Pinpoint the cell where the given text exists, returning its [x, y] midpoint coordinate. 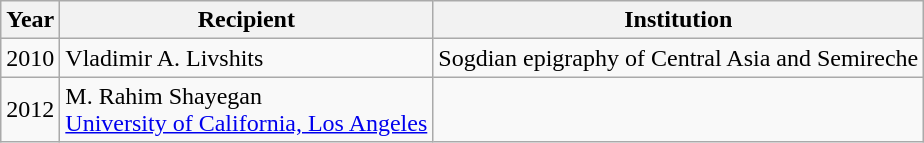
Institution [678, 20]
Recipient [246, 20]
2012 [30, 110]
Vladimir A. Livshits [246, 58]
Year [30, 20]
Sogdian epigraphy of Central Asia and Semireche [678, 58]
2010 [30, 58]
M. Rahim ShayeganUniversity of California, Los Angeles [246, 110]
